Capture the cell that displays the provided text and extract its [X, Y] central coordinate. 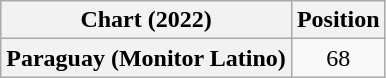
68 [338, 58]
Position [338, 20]
Chart (2022) [146, 20]
Paraguay (Monitor Latino) [146, 58]
